Detect which cell encompasses the target text, then output its (X, Y) center coordinate. 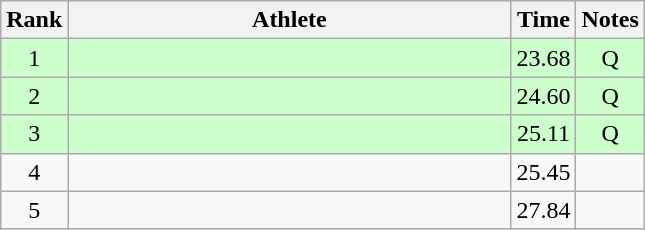
25.45 (544, 172)
Time (544, 20)
2 (34, 96)
Athlete (290, 20)
Rank (34, 20)
5 (34, 210)
1 (34, 58)
Notes (610, 20)
27.84 (544, 210)
25.11 (544, 134)
3 (34, 134)
23.68 (544, 58)
24.60 (544, 96)
4 (34, 172)
